Identify which cell holds the provided text, then report its [x, y] central coordinate. 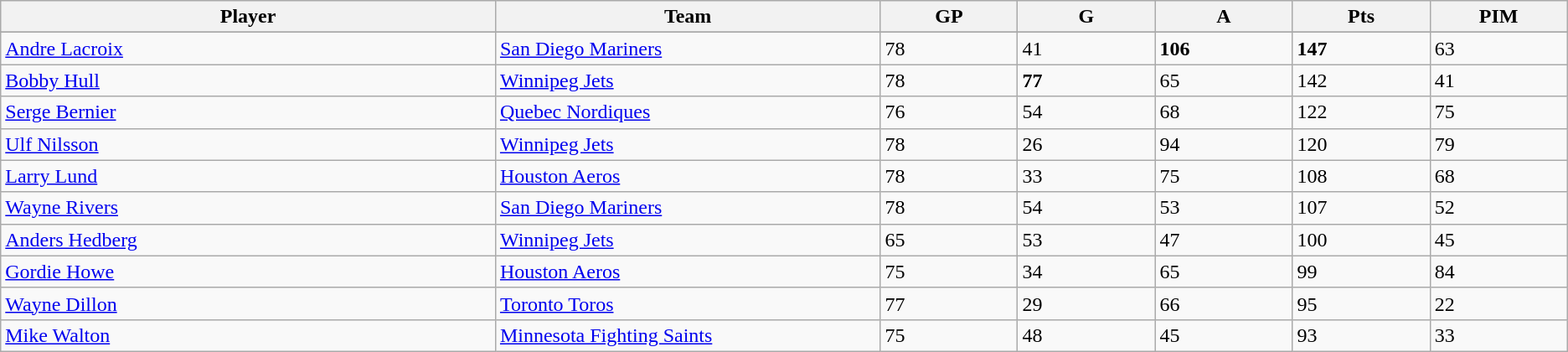
66 [1224, 303]
Quebec Nordiques [687, 112]
Anders Hedberg [248, 240]
Serge Bernier [248, 112]
22 [1498, 303]
Gordie Howe [248, 272]
Pts [1361, 17]
79 [1498, 144]
GP [949, 17]
Player [248, 17]
47 [1224, 240]
Ulf Nilsson [248, 144]
Minnesota Fighting Saints [687, 335]
52 [1498, 208]
122 [1361, 112]
Team [687, 17]
29 [1086, 303]
120 [1361, 144]
Larry Lund [248, 176]
PIM [1498, 17]
93 [1361, 335]
107 [1361, 208]
A [1224, 17]
100 [1361, 240]
Wayne Dillon [248, 303]
Wayne Rivers [248, 208]
147 [1361, 49]
99 [1361, 272]
Andre Lacroix [248, 49]
84 [1498, 272]
Toronto Toros [687, 303]
142 [1361, 80]
76 [949, 112]
48 [1086, 335]
94 [1224, 144]
63 [1498, 49]
95 [1361, 303]
34 [1086, 272]
108 [1361, 176]
Mike Walton [248, 335]
26 [1086, 144]
106 [1224, 49]
Bobby Hull [248, 80]
G [1086, 17]
